Capture the cell that displays the provided text and extract its [x, y] central coordinate. 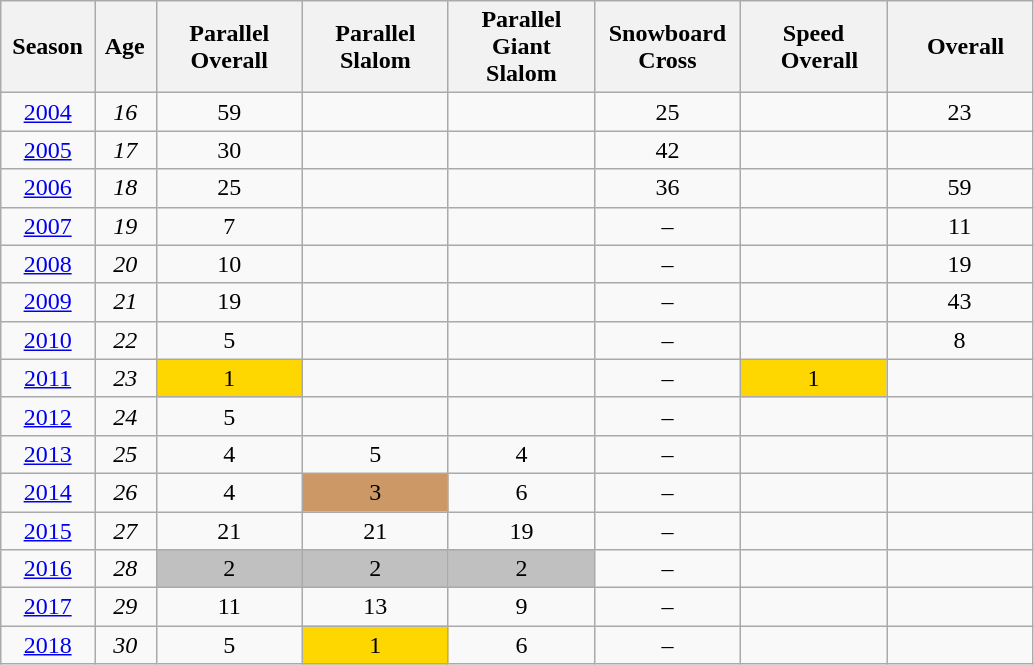
2006 [48, 188]
2014 [48, 492]
29 [125, 607]
2007 [48, 226]
2004 [48, 112]
9 [521, 607]
22 [125, 340]
ParallelGiant Slalom [521, 47]
43 [960, 302]
18 [125, 188]
3 [375, 492]
26 [125, 492]
2011 [48, 378]
2018 [48, 645]
7 [229, 226]
2005 [48, 150]
36 [667, 188]
8 [960, 340]
42 [667, 150]
2017 [48, 607]
2015 [48, 531]
SnowboardCross [667, 47]
ParallelOverall [229, 47]
2010 [48, 340]
13 [375, 607]
10 [229, 264]
2009 [48, 302]
17 [125, 150]
Season [48, 47]
28 [125, 569]
2013 [48, 454]
16 [125, 112]
Speed Overall [813, 47]
24 [125, 416]
2012 [48, 416]
Overall [960, 47]
2008 [48, 264]
27 [125, 531]
2016 [48, 569]
ParallelSlalom [375, 47]
Age [125, 47]
20 [125, 264]
